Provide the (X, Y) coordinate of the cell's center where the given text is located.  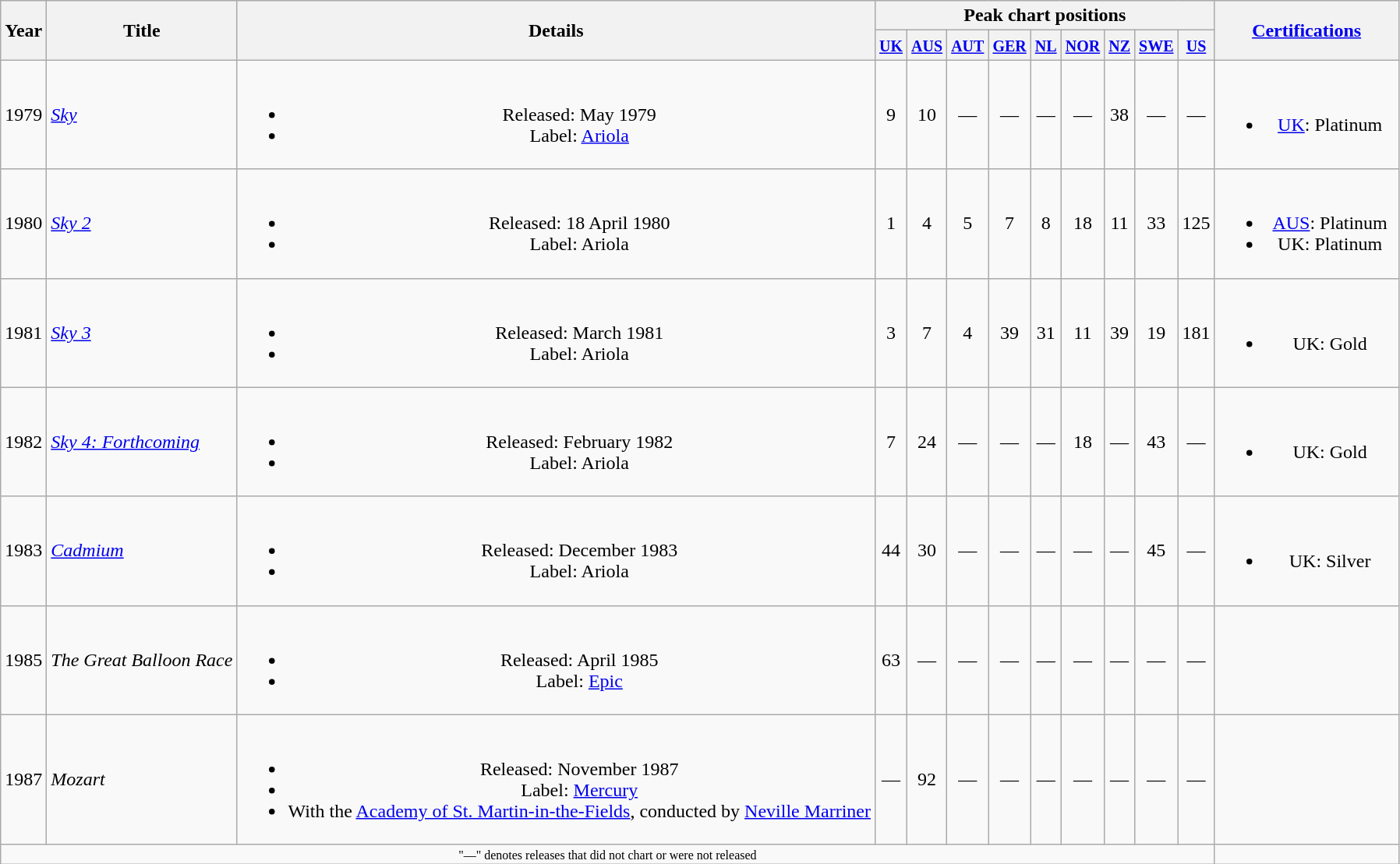
Year (23, 30)
Certifications (1306, 30)
Sky 2 (142, 224)
UK: Platinum (1306, 115)
9 (892, 115)
30 (928, 551)
"—" denotes releases that did not chart or were not released (608, 854)
1982 (23, 442)
NOR (1083, 45)
US (1196, 45)
10 (928, 115)
Released: March 1981Label: Ariola (557, 333)
UK (892, 45)
92 (928, 779)
Details (557, 30)
Released: 18 April 1980Label: Ariola (557, 224)
NZ (1119, 45)
Title (142, 30)
5 (968, 224)
3 (892, 333)
AUS: PlatinumUK: Platinum (1306, 224)
1 (892, 224)
AUT (968, 45)
1985 (23, 660)
24 (928, 442)
45 (1156, 551)
Mozart (142, 779)
38 (1119, 115)
Sky (142, 115)
Released: April 1985Label: Epic (557, 660)
1980 (23, 224)
8 (1046, 224)
63 (892, 660)
Released: February 1982Label: Ariola (557, 442)
125 (1196, 224)
NL (1046, 45)
Peak chart positions (1045, 16)
19 (1156, 333)
SWE (1156, 45)
Sky 4: Forthcoming (142, 442)
Released: December 1983Label: Ariola (557, 551)
GER (1009, 45)
UK: Silver (1306, 551)
Released: November 1987Label: MercuryWith the Academy of St. Martin-in-the-Fields, conducted by Neville Marriner (557, 779)
1983 (23, 551)
AUS (928, 45)
1987 (23, 779)
Released: May 1979Label: Ariola (557, 115)
43 (1156, 442)
Sky 3 (142, 333)
1981 (23, 333)
Cadmium (142, 551)
1979 (23, 115)
33 (1156, 224)
31 (1046, 333)
The Great Balloon Race (142, 660)
44 (892, 551)
181 (1196, 333)
